From the cell containing the given text, extract its center point as [X, Y] coordinate. 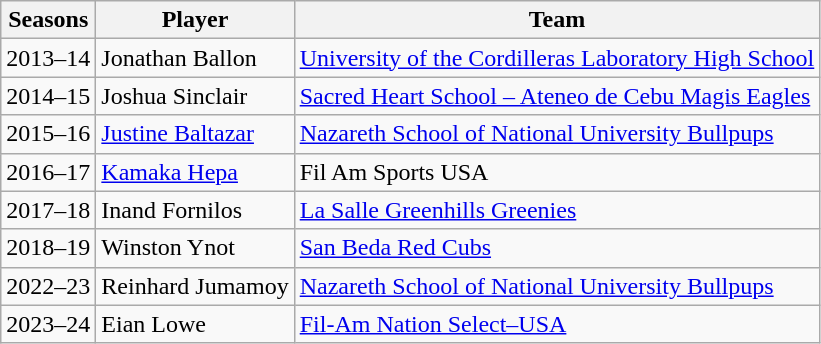
2014–15 [48, 96]
Sacred Heart School – Ateneo de Cebu Magis Eagles [557, 96]
Jonathan Ballon [195, 58]
2016–17 [48, 172]
Inand Fornilos [195, 210]
Winston Ynot [195, 248]
Joshua Sinclair [195, 96]
2018–19 [48, 248]
Kamaka Hepa [195, 172]
Player [195, 20]
2017–18 [48, 210]
2023–24 [48, 324]
University of the Cordilleras Laboratory High School [557, 58]
Reinhard Jumamoy [195, 286]
2015–16 [48, 134]
Eian Lowe [195, 324]
Team [557, 20]
Seasons [48, 20]
La Salle Greenhills Greenies [557, 210]
Fil Am Sports USA [557, 172]
Justine Baltazar [195, 134]
2022–23 [48, 286]
Fil-Am Nation Select–USA [557, 324]
San Beda Red Cubs [557, 248]
2013–14 [48, 58]
